From the cell containing the given text, extract its center point as (x, y) coordinate. 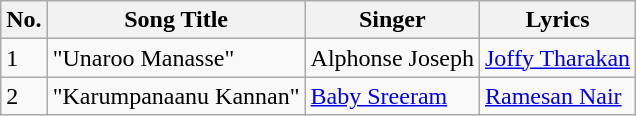
Joffy Tharakan (557, 58)
Song Title (176, 20)
1 (24, 58)
2 (24, 96)
"Unaroo Manasse" (176, 58)
Alphonse Joseph (392, 58)
Ramesan Nair (557, 96)
Baby Sreeram (392, 96)
"Karumpanaanu Kannan" (176, 96)
No. (24, 20)
Lyrics (557, 20)
Singer (392, 20)
